For the text-containing cell, return its midpoint in [x, y] coordinate format. 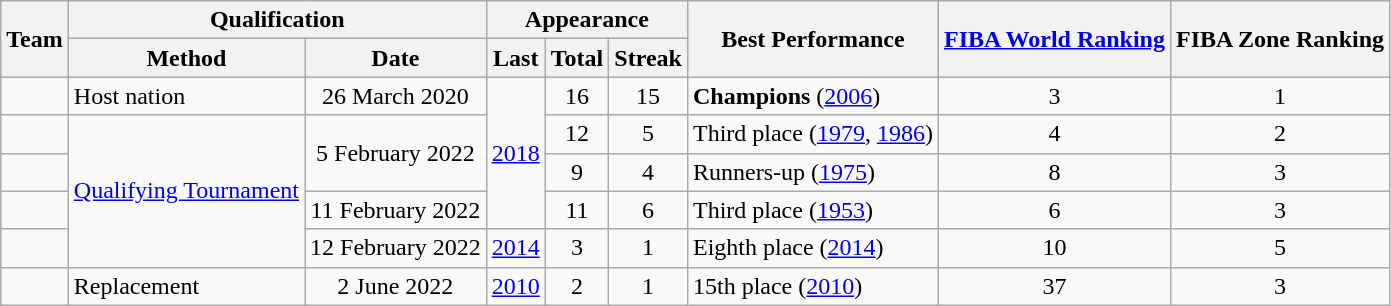
15 [648, 96]
Team [35, 39]
9 [577, 172]
2014 [516, 248]
Last [516, 58]
5 February 2022 [395, 153]
15th place (2010) [812, 286]
2010 [516, 286]
Streak [648, 58]
Host nation [186, 96]
Best Performance [812, 39]
2 June 2022 [395, 286]
Appearance [586, 20]
Method [186, 58]
Third place (1979, 1986) [812, 134]
11 February 2022 [395, 210]
2018 [516, 153]
12 [577, 134]
37 [1054, 286]
Date [395, 58]
FIBA World Ranking [1054, 39]
Qualification [277, 20]
11 [577, 210]
FIBA Zone Ranking [1280, 39]
8 [1054, 172]
Third place (1953) [812, 210]
Replacement [186, 286]
Eighth place (2014) [812, 248]
12 February 2022 [395, 248]
Total [577, 58]
Champions (2006) [812, 96]
Runners-up (1975) [812, 172]
26 March 2020 [395, 96]
10 [1054, 248]
Qualifying Tournament [186, 191]
16 [577, 96]
